For the text-containing cell, return its midpoint in [x, y] coordinate format. 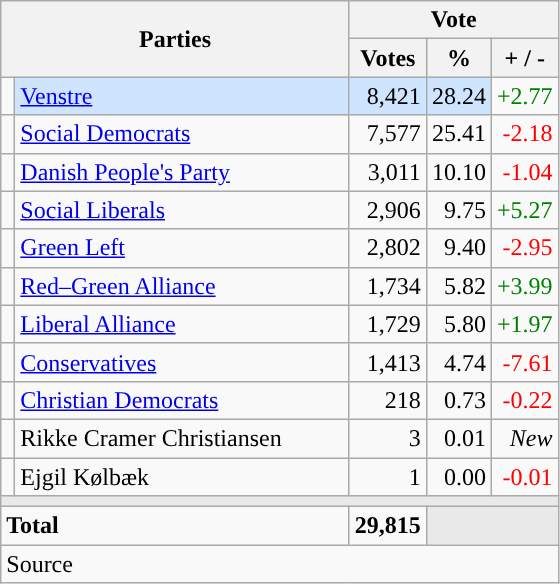
2,906 [388, 210]
9.75 [458, 210]
Parties [176, 39]
Conservatives [182, 362]
2,802 [388, 248]
0.73 [458, 400]
Christian Democrats [182, 400]
25.41 [458, 134]
7,577 [388, 134]
0.01 [458, 438]
-0.01 [524, 477]
1,729 [388, 324]
+ / - [524, 58]
New [524, 438]
1,413 [388, 362]
Votes [388, 58]
Vote [454, 20]
5.80 [458, 324]
1,734 [388, 286]
10.10 [458, 172]
-0.22 [524, 400]
+1.97 [524, 324]
% [458, 58]
8,421 [388, 96]
1 [388, 477]
Liberal Alliance [182, 324]
Venstre [182, 96]
Social Democrats [182, 134]
Source [280, 564]
Social Liberals [182, 210]
9.40 [458, 248]
-2.18 [524, 134]
+3.99 [524, 286]
Rikke Cramer Christiansen [182, 438]
+5.27 [524, 210]
Ejgil Kølbæk [182, 477]
Green Left [182, 248]
28.24 [458, 96]
0.00 [458, 477]
Danish People's Party [182, 172]
-2.95 [524, 248]
5.82 [458, 286]
3 [388, 438]
29,815 [388, 526]
218 [388, 400]
Total [176, 526]
3,011 [388, 172]
4.74 [458, 362]
-1.04 [524, 172]
+2.77 [524, 96]
Red–Green Alliance [182, 286]
-7.61 [524, 362]
